From the cell containing the given text, extract its center point as [x, y] coordinate. 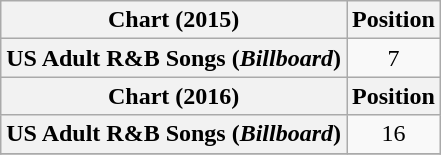
16 [394, 134]
Chart (2015) [174, 20]
Chart (2016) [174, 96]
7 [394, 58]
